Scan for the cell matching the given text and deliver its [X, Y] coordinate at center. 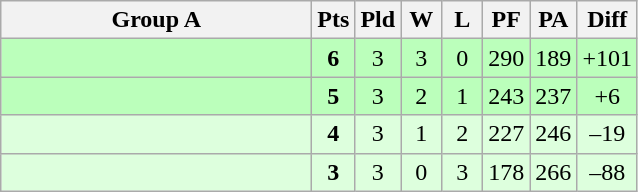
–19 [608, 134]
+6 [608, 96]
Pts [334, 20]
189 [554, 58]
290 [506, 58]
237 [554, 96]
PA [554, 20]
266 [554, 172]
178 [506, 172]
4 [334, 134]
227 [506, 134]
Pld [378, 20]
Diff [608, 20]
+101 [608, 58]
W [422, 20]
243 [506, 96]
5 [334, 96]
6 [334, 58]
246 [554, 134]
L [462, 20]
PF [506, 20]
–88 [608, 172]
Group A [156, 20]
